Provide the (x, y) coordinate of the cell's center where the given text is located.  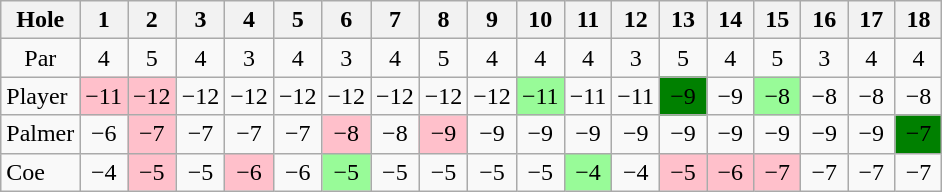
16 (824, 20)
2 (152, 20)
1 (104, 20)
10 (540, 20)
12 (636, 20)
13 (684, 20)
18 (918, 20)
15 (778, 20)
8 (444, 20)
14 (730, 20)
Player (40, 96)
Par (40, 58)
11 (588, 20)
6 (346, 20)
9 (492, 20)
7 (396, 20)
Coe (40, 172)
17 (872, 20)
Hole (40, 20)
Palmer (40, 134)
